Scan for the cell matching the given text and deliver its [X, Y] coordinate at center. 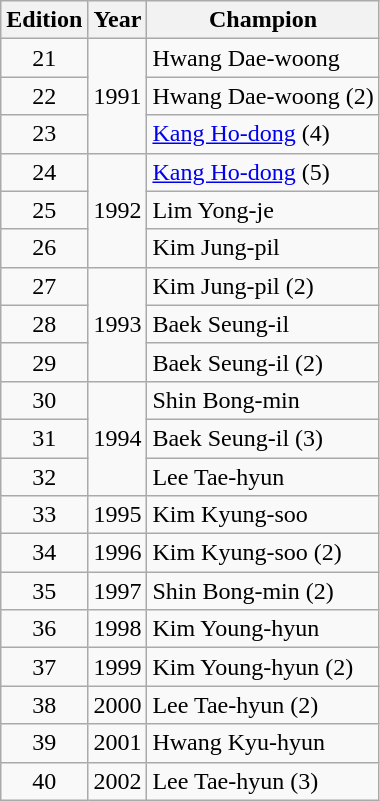
22 [44, 96]
38 [44, 705]
Hwang Dae-woong (2) [263, 96]
Shin Bong-min (2) [263, 591]
1991 [118, 96]
Baek Seung-il [263, 324]
27 [44, 286]
2001 [118, 743]
Edition [44, 20]
25 [44, 210]
30 [44, 400]
Kim Kyung-soo (2) [263, 553]
Kim Young-hyun [263, 629]
1998 [118, 629]
Hwang Dae-woong [263, 58]
2000 [118, 705]
Baek Seung-il (3) [263, 438]
Year [118, 20]
Kang Ho-dong (5) [263, 172]
29 [44, 362]
1997 [118, 591]
Lee Tae-hyun (3) [263, 781]
Kim Jung-pil (2) [263, 286]
Champion [263, 20]
33 [44, 515]
1996 [118, 553]
Lee Tae-hyun [263, 477]
1992 [118, 210]
35 [44, 591]
1995 [118, 515]
34 [44, 553]
Kang Ho-dong (4) [263, 134]
37 [44, 667]
Kim Kyung-soo [263, 515]
28 [44, 324]
1993 [118, 324]
Shin Bong-min [263, 400]
21 [44, 58]
1994 [118, 438]
Kim Young-hyun (2) [263, 667]
39 [44, 743]
31 [44, 438]
1999 [118, 667]
2002 [118, 781]
Kim Jung-pil [263, 248]
32 [44, 477]
Lim Yong-je [263, 210]
40 [44, 781]
23 [44, 134]
24 [44, 172]
Lee Tae-hyun (2) [263, 705]
Baek Seung-il (2) [263, 362]
Hwang Kyu-hyun [263, 743]
36 [44, 629]
26 [44, 248]
